Locate the cell with the specified text and output its [X, Y] center coordinate. 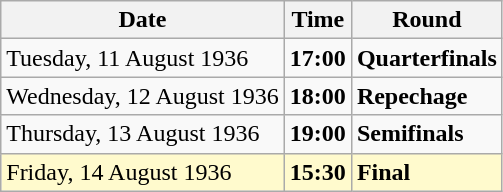
Repechage [426, 96]
Final [426, 172]
Semifinals [426, 134]
18:00 [318, 96]
15:30 [318, 172]
Round [426, 20]
Date [143, 20]
Thursday, 13 August 1936 [143, 134]
19:00 [318, 134]
Tuesday, 11 August 1936 [143, 58]
Wednesday, 12 August 1936 [143, 96]
Time [318, 20]
Friday, 14 August 1936 [143, 172]
Quarterfinals [426, 58]
17:00 [318, 58]
